Locate the cell with the specified text and output its [X, Y] center coordinate. 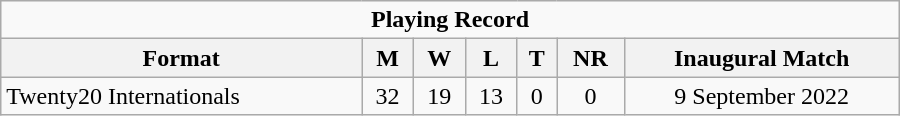
Inaugural Match [762, 58]
Playing Record [450, 20]
W [439, 58]
13 [491, 96]
M [388, 58]
32 [388, 96]
19 [439, 96]
Twenty20 Internationals [182, 96]
NR [590, 58]
9 September 2022 [762, 96]
Format [182, 58]
L [491, 58]
T [537, 58]
